Capture the cell that displays the provided text and extract its [x, y] central coordinate. 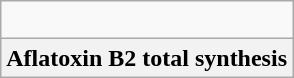
Aflatoxin B2 total synthesis [147, 58]
